Locate the cell with the specified text and output its [X, Y] center coordinate. 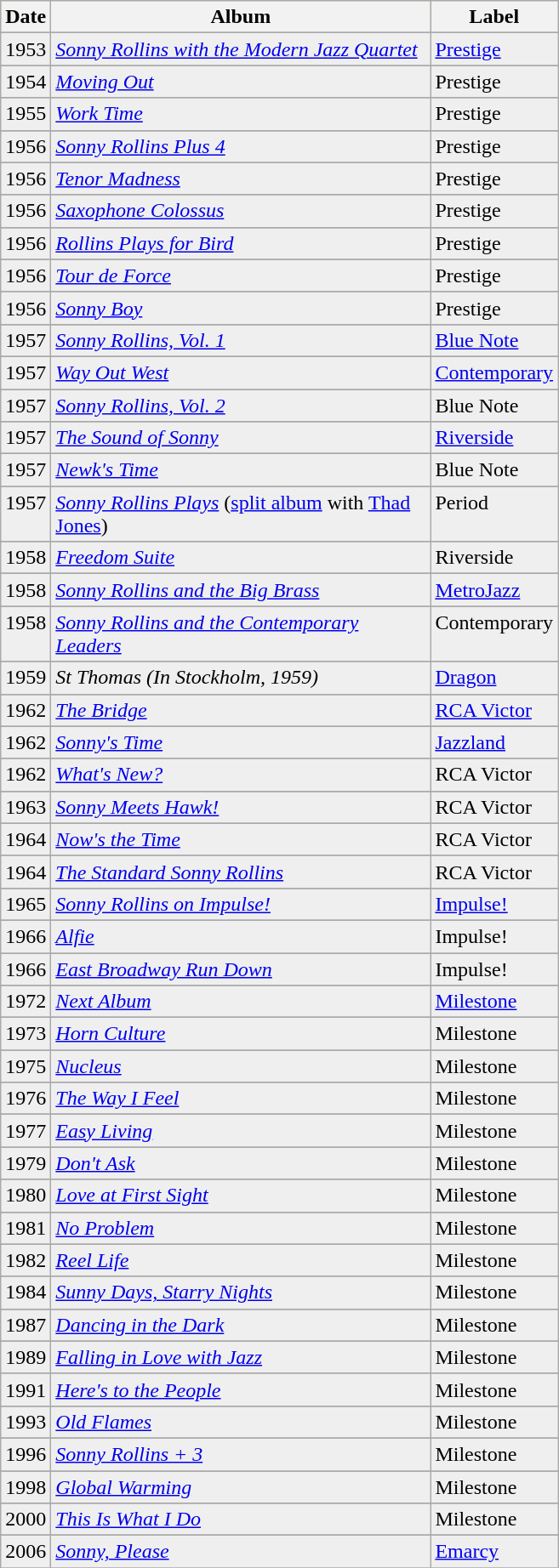
1984 [26, 1292]
This Is What I Do [241, 1520]
Horn Culture [241, 1034]
Sonny Rollins on Impulse! [241, 904]
Sonny's Time [241, 742]
Work Time [241, 114]
2000 [26, 1520]
Love at First Sight [241, 1196]
Date [26, 17]
Period [494, 514]
What's New? [241, 775]
St Thomas (In Stockholm, 1959) [241, 678]
Sonny Meets Hawk! [241, 807]
Nucleus [241, 1066]
The Standard Sonny Rollins [241, 872]
Freedom Suite [241, 558]
East Broadway Run Down [241, 969]
1991 [26, 1389]
Don't Ask [241, 1163]
1980 [26, 1196]
1965 [26, 904]
Sonny Rollins + 3 [241, 1454]
Sonny Rollins, Vol. 1 [241, 340]
Next Album [241, 1002]
1954 [26, 82]
Dancing in the Dark [241, 1325]
Emarcy [494, 1552]
1963 [26, 807]
Alfie [241, 936]
1972 [26, 1002]
The Bridge [241, 710]
Label [494, 17]
Sonny Rollins and the Big Brass [241, 590]
Sonny Rollins Plus 4 [241, 146]
Here's to the People [241, 1389]
Now's the Time [241, 839]
2006 [26, 1552]
Easy Living [241, 1131]
1982 [26, 1260]
1993 [26, 1422]
1998 [26, 1487]
Sonny Rollins and the Contemporary Leaders [241, 634]
1959 [26, 678]
1989 [26, 1357]
1996 [26, 1454]
Tour de Force [241, 276]
Sonny, Please [241, 1552]
Reel Life [241, 1260]
Rollins Plays for Bird [241, 243]
1973 [26, 1034]
The Sound of Sonny [241, 438]
The Way I Feel [241, 1099]
Saxophone Colossus [241, 211]
Sonny Rollins with the Modern Jazz Quartet [241, 49]
Sonny Rollins, Vol. 2 [241, 406]
Moving Out [241, 82]
Album [241, 17]
No Problem [241, 1228]
1981 [26, 1228]
1953 [26, 49]
1977 [26, 1131]
Sonny Boy [241, 308]
Dragon [494, 678]
Newk's Time [241, 470]
Old Flames [241, 1422]
Sonny Rollins Plays (split album with Thad Jones) [241, 514]
1987 [26, 1325]
1979 [26, 1163]
Jazzland [494, 742]
Way Out West [241, 372]
MetroJazz [494, 590]
1976 [26, 1099]
Falling in Love with Jazz [241, 1357]
Sunny Days, Starry Nights [241, 1292]
1975 [26, 1066]
Global Warming [241, 1487]
1955 [26, 114]
Tenor Madness [241, 179]
